Find where the given text appears and provide that cell's center as [x, y] coordinate. 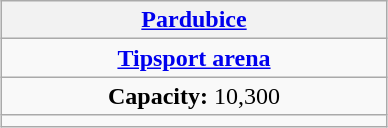
Capacity: 10,300 [194, 96]
Pardubice [194, 20]
Tipsport arena [194, 58]
